Pinpoint the cell where the given text exists, returning its [x, y] midpoint coordinate. 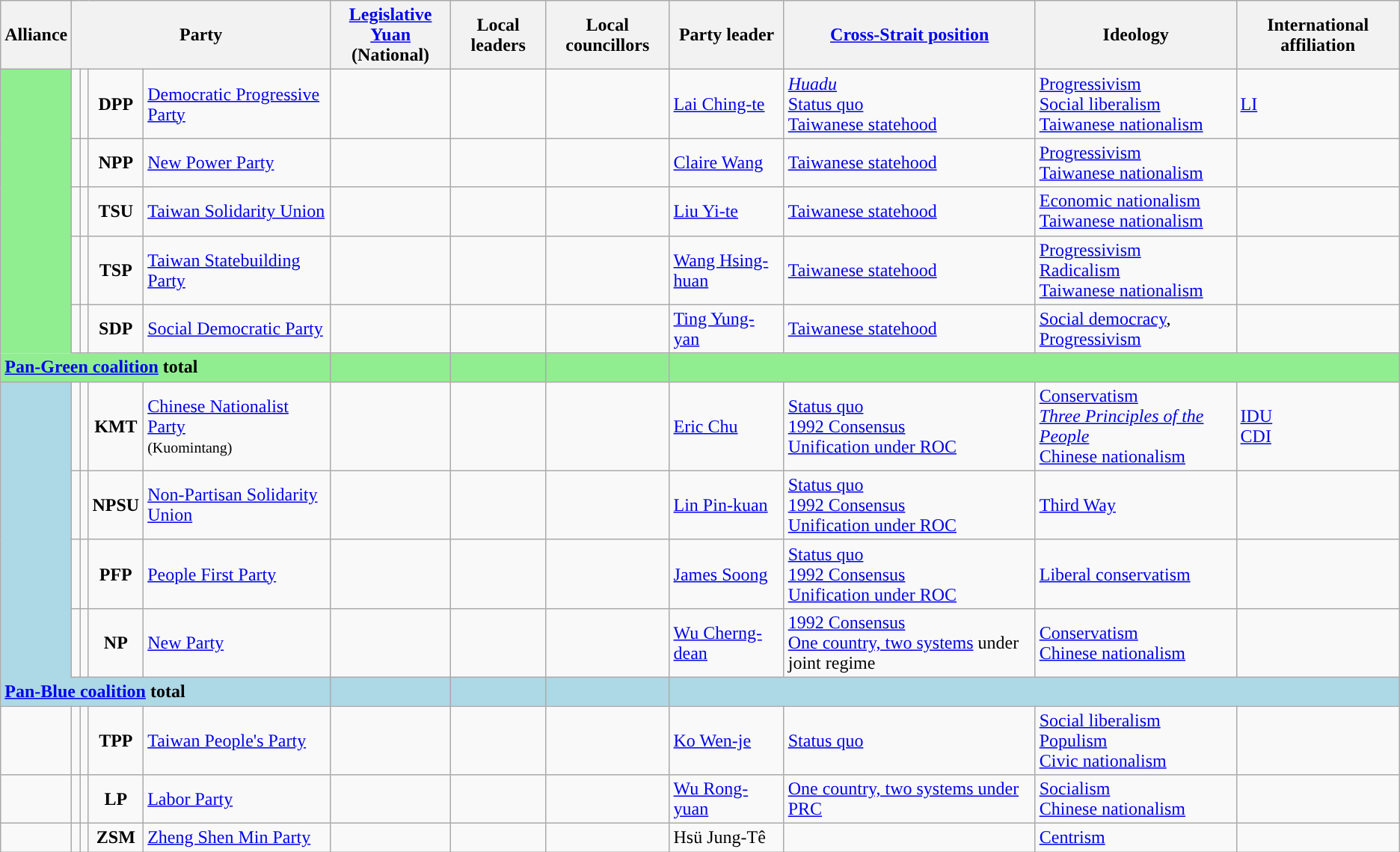
Alliance [36, 35]
Zheng Shen Min Party [237, 838]
NP [116, 643]
Chinese Nationalist Party(Kuomintang) [237, 426]
ConservatismChinese nationalism [1135, 643]
Taiwan Solidarity Union [237, 211]
LI [1318, 104]
Taiwan People's Party [237, 741]
NPSU [116, 505]
NPP [116, 163]
Lai Ching-te [727, 104]
ZSM [116, 838]
Liu Yi-te [727, 211]
People First Party [237, 574]
Wu Rong-yuan [727, 799]
Lin Pin-kuan [727, 505]
Non-Partisan Solidarity Union [237, 505]
SDP [116, 329]
SocialismChinese nationalism [1135, 799]
Local councillors [607, 35]
Ko Wen-je [727, 741]
International affiliation [1318, 35]
Social liberalismPopulismCivic nationalism [1135, 741]
TSP [116, 270]
Wang Hsing-huan [727, 270]
DPP [116, 104]
ProgressivismTaiwanese nationalism [1135, 163]
Eric Chu [727, 426]
ProgressivismRadicalismTaiwanese nationalism [1135, 270]
Party [201, 35]
Cross-Strait position [909, 35]
Liberal conservatism [1135, 574]
Social democracy, Progressivism [1135, 329]
Taiwan Statebuilding Party [237, 270]
Centrism [1135, 838]
Pan-Green coalition total [166, 367]
ConservatismThree Principles of the PeopleChinese nationalism [1135, 426]
Pan-Blue coalition total [166, 691]
One country, two systems under PRC [909, 799]
LP [116, 799]
Legislative Yuan(National) [390, 35]
HuaduStatus quoTaiwanese statehood [909, 104]
James Soong [727, 574]
Economic nationalismTaiwanese nationalism [1135, 211]
New Power Party [237, 163]
PFP [116, 574]
Ting Yung-yan [727, 329]
Status quo [909, 741]
Hsü Jung-Tê [727, 838]
Social Democratic Party [237, 329]
Local leaders [498, 35]
Democratic Progressive Party [237, 104]
Claire Wang [727, 163]
Party leader [727, 35]
Third Way [1135, 505]
IDUCDI [1318, 426]
1992 ConsensusOne country, two systems under joint regime [909, 643]
Labor Party [237, 799]
Wu Cherng-dean [727, 643]
New Party [237, 643]
TPP [116, 741]
TSU [116, 211]
ProgressivismSocial liberalismTaiwanese nationalism [1135, 104]
KMT [116, 426]
Ideology [1135, 35]
